Detect which cell encompasses the target text, then output its (X, Y) center coordinate. 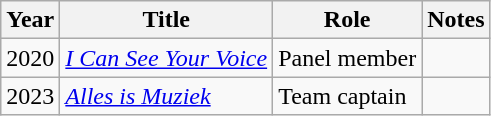
I Can See Your Voice (166, 58)
Title (166, 20)
Team captain (348, 96)
Year (30, 20)
Notes (456, 20)
Panel member (348, 58)
2020 (30, 58)
Alles is Muziek (166, 96)
Role (348, 20)
2023 (30, 96)
